Locate the cell with the specified text and output its [X, Y] center coordinate. 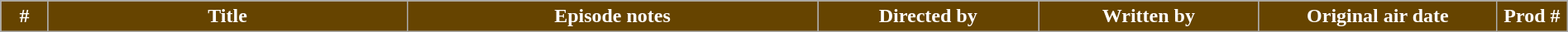
Episode notes [612, 16]
Directed by [928, 16]
Written by [1150, 16]
Title [227, 16]
Original air date [1378, 16]
Prod # [1532, 16]
# [25, 16]
